Return [x, y] of the center of cell containing provided text 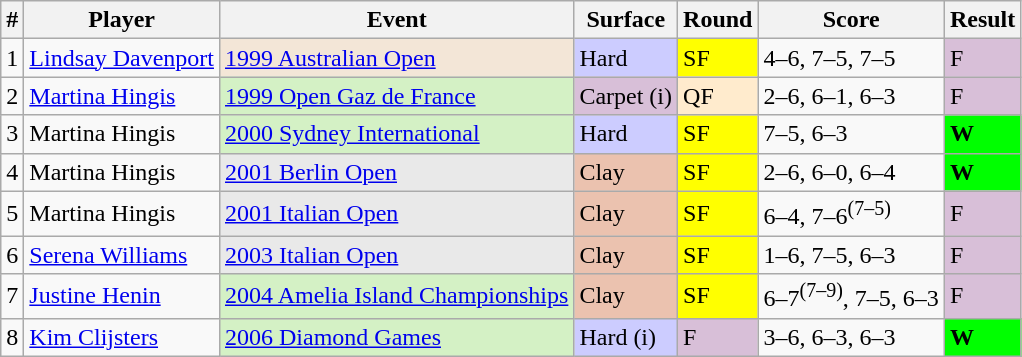
2000 Sydney International [396, 134]
Lindsay Davenport [122, 58]
Serena Williams [122, 255]
Player [122, 20]
4–6, 7–5, 7–5 [851, 58]
6–4, 7–6(7–5) [851, 214]
QF [718, 96]
2006 Diamond Games [396, 337]
1–6, 7–5, 6–3 [851, 255]
1 [12, 58]
5 [12, 214]
6–7(7–9), 7–5, 6–3 [851, 296]
2–6, 6–1, 6–3 [851, 96]
2–6, 6–0, 6–4 [851, 172]
Surface [626, 20]
6 [12, 255]
3 [12, 134]
2003 Italian Open [396, 255]
Event [396, 20]
Justine Henin [122, 296]
2004 Amelia Island Championships [396, 296]
2001 Italian Open [396, 214]
Carpet (i) [626, 96]
Result [982, 20]
7–5, 6–3 [851, 134]
2001 Berlin Open [396, 172]
7 [12, 296]
Kim Clijsters [122, 337]
8 [12, 337]
Hard (i) [626, 337]
# [12, 20]
Score [851, 20]
1999 Open Gaz de France [396, 96]
4 [12, 172]
3–6, 6–3, 6–3 [851, 337]
1999 Australian Open [396, 58]
Round [718, 20]
2 [12, 96]
